Capture the cell that displays the provided text and extract its (x, y) central coordinate. 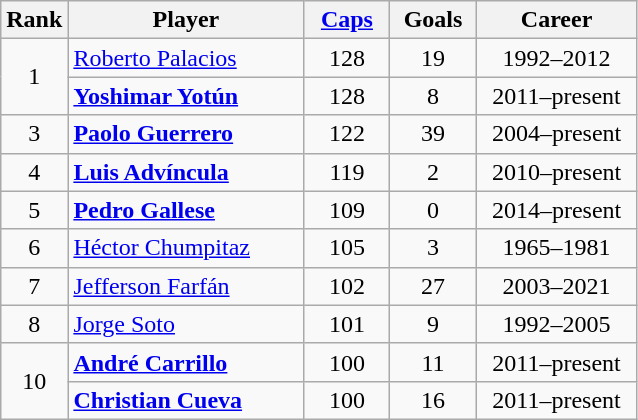
11 (433, 362)
4 (34, 172)
1965–1981 (556, 248)
2010–present (556, 172)
Caps (347, 20)
119 (347, 172)
Héctor Chumpitaz (186, 248)
105 (347, 248)
9 (433, 324)
0 (433, 210)
Luis Advíncula (186, 172)
19 (433, 58)
2003–2021 (556, 286)
André Carrillo (186, 362)
Goals (433, 20)
102 (347, 286)
Roberto Palacios (186, 58)
122 (347, 134)
2004–present (556, 134)
1 (34, 77)
Jorge Soto (186, 324)
2 (433, 172)
Career (556, 20)
27 (433, 286)
2014–present (556, 210)
6 (34, 248)
16 (433, 400)
1992–2005 (556, 324)
Yoshimar Yotún (186, 96)
101 (347, 324)
Player (186, 20)
Pedro Gallese (186, 210)
109 (347, 210)
Christian Cueva (186, 400)
7 (34, 286)
Jefferson Farfán (186, 286)
Paolo Guerrero (186, 134)
5 (34, 210)
1992–2012 (556, 58)
Rank (34, 20)
39 (433, 134)
10 (34, 381)
